From the cell containing the given text, extract its center point as (X, Y) coordinate. 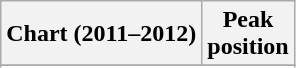
Chart (2011–2012) (102, 34)
Peakposition (248, 34)
